Search for the cell housing the specified text and yield its [X, Y] center coordinate. 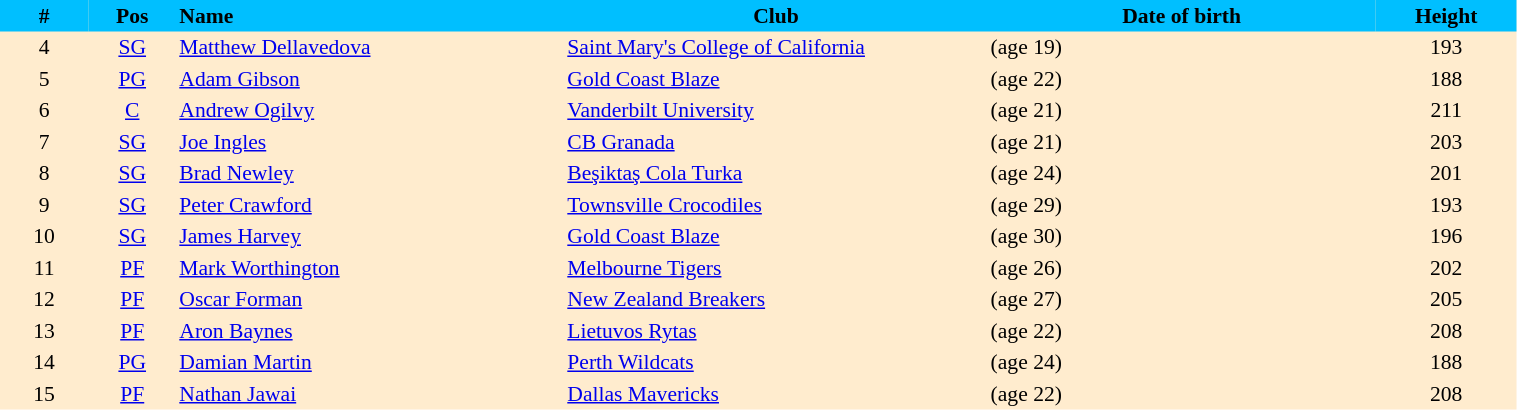
Andrew Ogilvy [370, 110]
Damian Martin [370, 362]
Height [1446, 16]
Peter Crawford [370, 205]
211 [1446, 110]
205 [1446, 300]
203 [1446, 142]
Perth Wildcats [776, 362]
201 [1446, 174]
6 [44, 110]
Mark Worthington [370, 268]
Townsville Crocodiles [776, 205]
15 [44, 394]
(age 26) [1182, 268]
8 [44, 174]
(age 27) [1182, 300]
Matthew Dellavedova [370, 48]
4 [44, 48]
Club [776, 16]
Lietuvos Rytas [776, 331]
CB Granada [776, 142]
13 [44, 331]
196 [1446, 236]
Oscar Forman [370, 300]
11 [44, 268]
(age 30) [1182, 236]
Brad Newley [370, 174]
Date of birth [1182, 16]
Adam Gibson [370, 79]
10 [44, 236]
Beşiktaş Cola Turka [776, 174]
# [44, 16]
Saint Mary's College of California [776, 48]
202 [1446, 268]
12 [44, 300]
Melbourne Tigers [776, 268]
New Zealand Breakers [776, 300]
Vanderbilt University [776, 110]
7 [44, 142]
Name [370, 16]
Dallas Mavericks [776, 394]
(age 19) [1182, 48]
(age 29) [1182, 205]
James Harvey [370, 236]
Nathan Jawai [370, 394]
C [132, 110]
Joe Ingles [370, 142]
9 [44, 205]
5 [44, 79]
14 [44, 362]
Aron Baynes [370, 331]
Pos [132, 16]
